Output the [X, Y] coordinate of the center of the cell containing the given text.  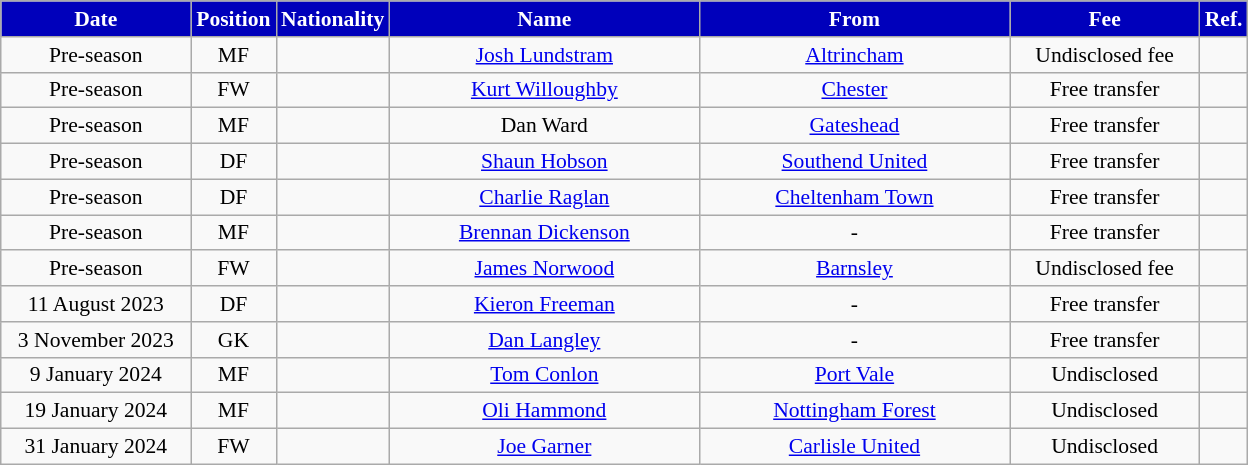
Josh Lundstram [544, 55]
Port Vale [854, 375]
Fee [1105, 19]
Dan Ward [544, 126]
Chester [854, 90]
Altrincham [854, 55]
James Norwood [544, 269]
11 August 2023 [96, 304]
Tom Conlon [544, 375]
3 November 2023 [96, 340]
Cheltenham Town [854, 197]
Ref. [1224, 19]
Oli Hammond [544, 411]
Kurt Willoughby [544, 90]
Shaun Hobson [544, 162]
9 January 2024 [96, 375]
Dan Langley [544, 340]
Gateshead [854, 126]
Name [544, 19]
Carlisle United [854, 447]
GK [234, 340]
Position [234, 19]
31 January 2024 [96, 447]
Date [96, 19]
From [854, 19]
Joe Garner [544, 447]
Barnsley [854, 269]
Southend United [854, 162]
Nottingham Forest [854, 411]
Nationality [332, 19]
Kieron Freeman [544, 304]
19 January 2024 [96, 411]
Charlie Raglan [544, 197]
Brennan Dickenson [544, 233]
